Extract the (x, y) coordinate from the center of the cell holding the provided text.  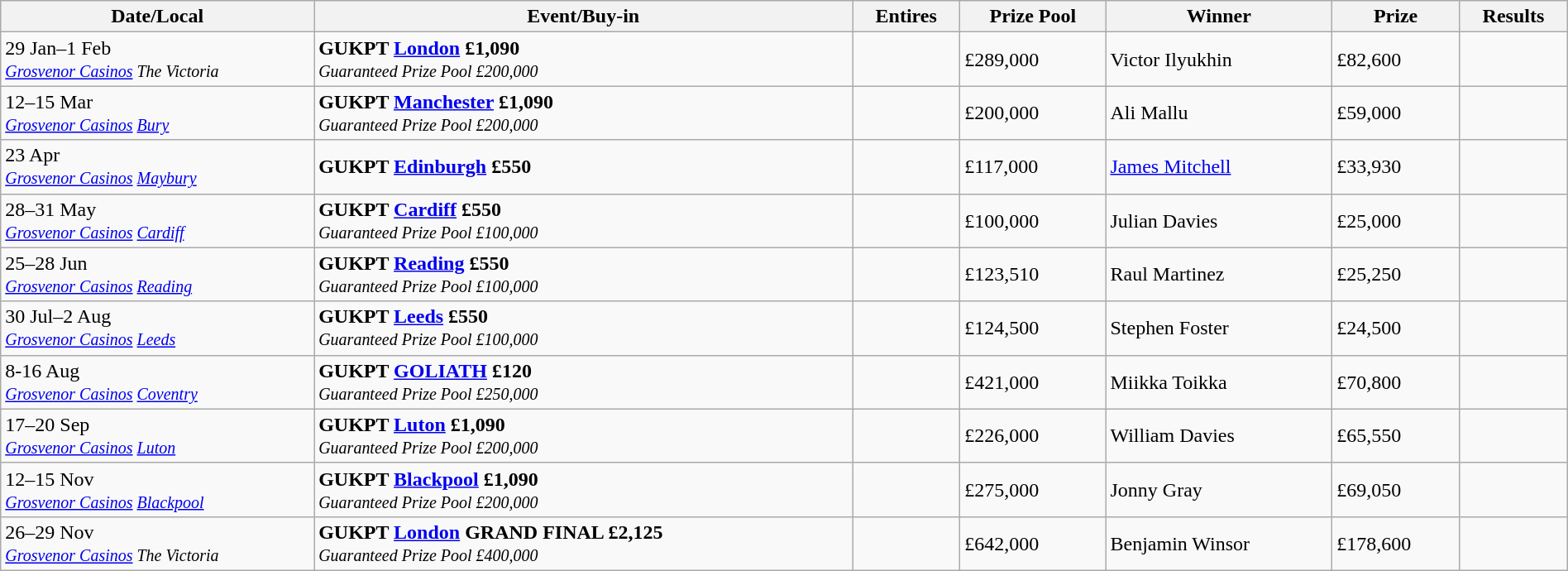
£25,250 (1396, 275)
£226,000 (1033, 435)
Winner (1219, 17)
12–15 NovGrosvenor Casinos Blackpool (157, 490)
Victor Ilyukhin (1219, 60)
GUKPT Manchester £1,090Guaranteed Prize Pool £200,000 (584, 113)
GUKPT Reading £550Guaranteed Prize Pool £100,000 (584, 275)
£275,000 (1033, 490)
GUKPT London £1,090Guaranteed Prize Pool £200,000 (584, 60)
Results (1513, 17)
Event/Buy-in (584, 17)
Benjamin Winsor (1219, 543)
GUKPT Leeds £550Guaranteed Prize Pool £100,000 (584, 328)
GUKPT London GRAND FINAL £2,125Guaranteed Prize Pool £400,000 (584, 543)
25–28 JunGrosvenor Casinos Reading (157, 275)
£642,000 (1033, 543)
£421,000 (1033, 382)
17–20 SepGrosvenor Casinos Luton (157, 435)
£289,000 (1033, 60)
Prize (1396, 17)
Date/Local (157, 17)
James Mitchell (1219, 167)
Entires (906, 17)
GUKPT GOLIATH £120Guaranteed Prize Pool £250,000 (584, 382)
Ali Mallu (1219, 113)
£100,000 (1033, 220)
GUKPT Cardiff £550Guaranteed Prize Pool £100,000 (584, 220)
GUKPT Luton £1,090Guaranteed Prize Pool £200,000 (584, 435)
GUKPT Blackpool £1,090Guaranteed Prize Pool £200,000 (584, 490)
£178,600 (1396, 543)
£69,050 (1396, 490)
Raul Martinez (1219, 275)
Prize Pool (1033, 17)
£65,550 (1396, 435)
£25,000 (1396, 220)
£117,000 (1033, 167)
£124,500 (1033, 328)
William Davies (1219, 435)
£59,000 (1396, 113)
Jonny Gray (1219, 490)
£82,600 (1396, 60)
Miikka Toikka (1219, 382)
29 Jan–1 FebGrosvenor Casinos The Victoria (157, 60)
Stephen Foster (1219, 328)
£24,500 (1396, 328)
Julian Davies (1219, 220)
GUKPT Edinburgh £550 (584, 167)
£33,930 (1396, 167)
23 AprGrosvenor Casinos Maybury (157, 167)
8-16 AugGrosvenor Casinos Coventry (157, 382)
12–15 MarGrosvenor Casinos Bury (157, 113)
£70,800 (1396, 382)
£123,510 (1033, 275)
30 Jul–2 AugGrosvenor Casinos Leeds (157, 328)
28–31 MayGrosvenor Casinos Cardiff (157, 220)
26–29 NovGrosvenor Casinos The Victoria (157, 543)
£200,000 (1033, 113)
